Scan for the cell matching the given text and deliver its [x, y] coordinate at center. 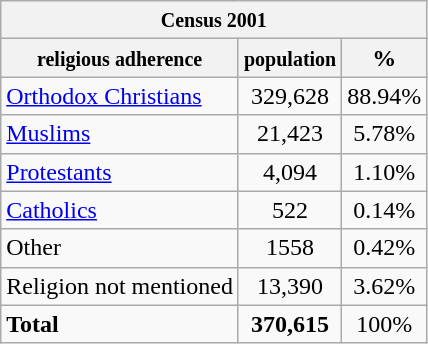
1558 [290, 248]
3.62% [384, 286]
population [290, 58]
% [384, 58]
Muslims [120, 134]
13,390 [290, 286]
Protestants [120, 172]
Other [120, 248]
religious adherence [120, 58]
Total [120, 324]
5.78% [384, 134]
88.94% [384, 96]
370,615 [290, 324]
Orthodox Christians [120, 96]
329,628 [290, 96]
1.10% [384, 172]
Catholics [120, 210]
21,423 [290, 134]
522 [290, 210]
Religion not mentioned [120, 286]
0.14% [384, 210]
100% [384, 324]
Census 2001 [214, 20]
0.42% [384, 248]
4,094 [290, 172]
